Locate the cell with the specified text and output its [X, Y] center coordinate. 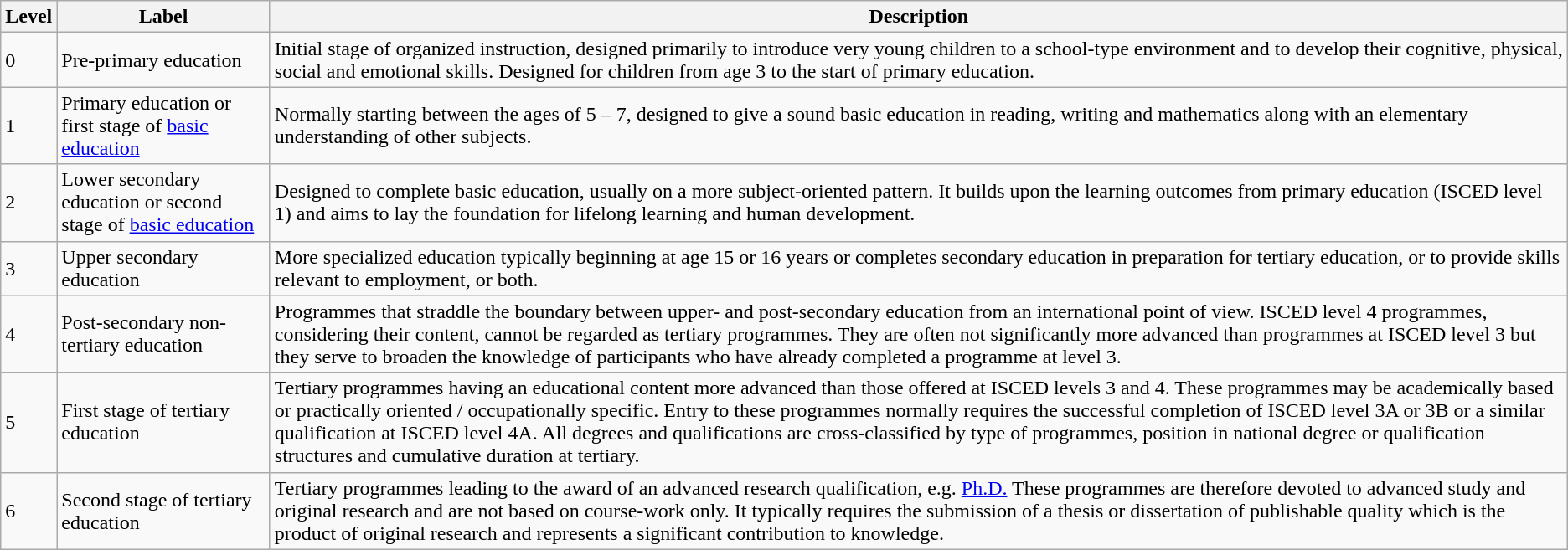
5 [28, 422]
4 [28, 334]
First stage of tertiary education [164, 422]
Upper secondary education [164, 268]
1 [28, 126]
Level [28, 17]
2 [28, 203]
Pre-primary education [164, 60]
Second stage of tertiary education [164, 511]
Label [164, 17]
Description [918, 17]
6 [28, 511]
Post-secondary non-tertiary education [164, 334]
Primary education or first stage of basic education [164, 126]
3 [28, 268]
Lower secondary education or second stage of basic education [164, 203]
0 [28, 60]
